Pinpoint the cell where the given text exists, returning its (x, y) midpoint coordinate. 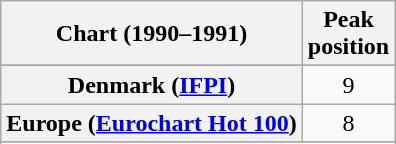
Peakposition (348, 34)
8 (348, 123)
Denmark (IFPI) (152, 85)
Europe (Eurochart Hot 100) (152, 123)
9 (348, 85)
Chart (1990–1991) (152, 34)
